Return the [x, y] coordinate for the center point of the cell that contains the specified text.  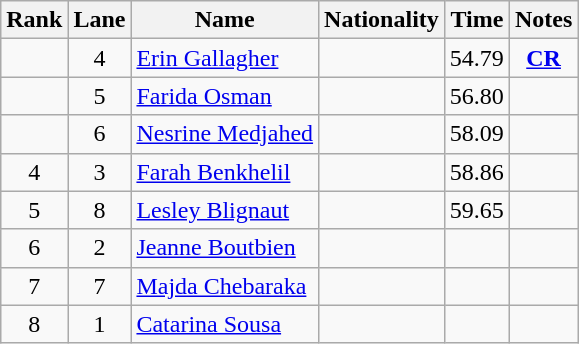
Name [225, 20]
58.09 [476, 134]
CR [543, 58]
Lane [100, 20]
Farah Benkhelil [225, 172]
59.65 [476, 210]
3 [100, 172]
Erin Gallagher [225, 58]
Nesrine Medjahed [225, 134]
Catarina Sousa [225, 324]
Rank [34, 20]
Farida Osman [225, 96]
54.79 [476, 58]
Majda Chebaraka [225, 286]
Notes [543, 20]
Nationality [382, 20]
Lesley Blignaut [225, 210]
2 [100, 248]
Jeanne Boutbien [225, 248]
1 [100, 324]
Time [476, 20]
56.80 [476, 96]
58.86 [476, 172]
